Return (X, Y) of the center of cell containing provided text 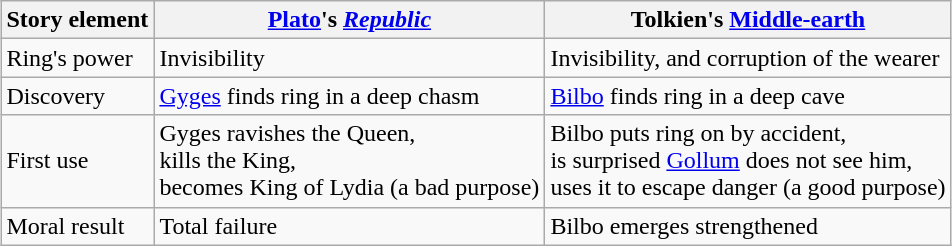
Moral result (78, 226)
Total failure (350, 226)
Discovery (78, 96)
Story element (78, 20)
Bilbo emerges strengthened (748, 226)
Bilbo finds ring in a deep cave (748, 96)
Tolkien's Middle-earth (748, 20)
First use (78, 161)
Bilbo puts ring on by accident,is surprised Gollum does not see him,uses it to escape danger (a good purpose) (748, 161)
Invisibility (350, 58)
Gyges ravishes the Queen,kills the King,becomes King of Lydia (a bad purpose) (350, 161)
Plato's Republic (350, 20)
Gyges finds ring in a deep chasm (350, 96)
Invisibility, and corruption of the wearer (748, 58)
Ring's power (78, 58)
